For the text-containing cell, return its midpoint in [x, y] coordinate format. 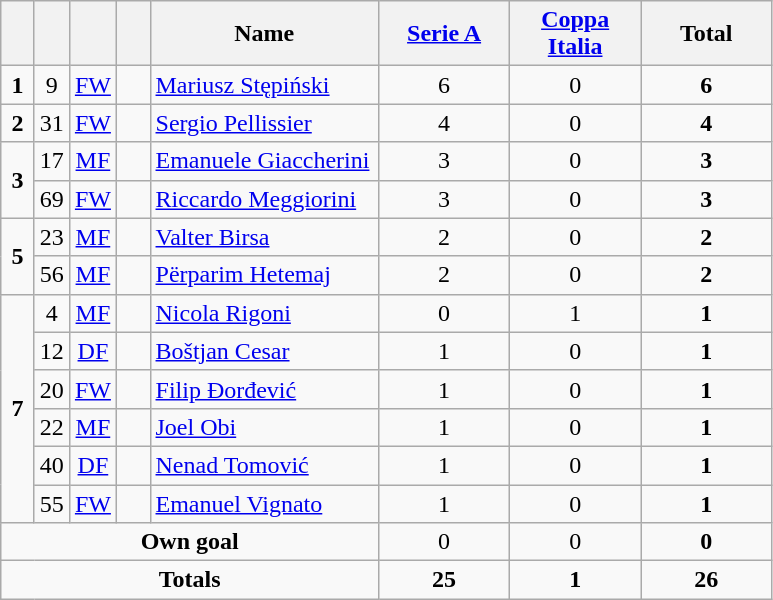
Coppa Italia [576, 34]
25 [444, 580]
Mariusz Stępiński [264, 85]
9 [52, 85]
Riccardo Meggiorini [264, 199]
5 [18, 256]
22 [52, 427]
Serie A [444, 34]
Boštjan Cesar [264, 351]
12 [52, 351]
31 [52, 123]
20 [52, 389]
Total [706, 34]
Own goal [190, 542]
Filip Đorđević [264, 389]
Emanuele Giaccherini [264, 161]
55 [52, 503]
Nicola Rigoni [264, 313]
7 [18, 408]
Name [264, 34]
69 [52, 199]
Joel Obi [264, 427]
Nenad Tomović [264, 465]
Sergio Pellissier [264, 123]
Përparim Hetemaj [264, 275]
40 [52, 465]
56 [52, 275]
17 [52, 161]
Totals [190, 580]
Valter Birsa [264, 237]
23 [52, 237]
26 [706, 580]
Emanuel Vignato [264, 503]
